From the cell containing the given text, extract its center point as (X, Y) coordinate. 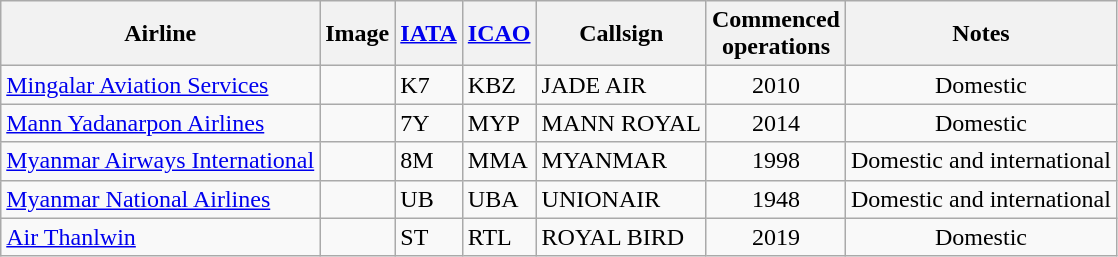
7Y (429, 123)
ST (429, 237)
MYANMAR (621, 161)
2019 (776, 237)
Mingalar Aviation Services (160, 85)
ICAO (499, 34)
2014 (776, 123)
1998 (776, 161)
8M (429, 161)
Notes (980, 34)
MYP (499, 123)
Callsign (621, 34)
K7 (429, 85)
UBA (499, 199)
UNIONAIR (621, 199)
UB (429, 199)
Myanmar National Airlines (160, 199)
Airline (160, 34)
2010 (776, 85)
Image (358, 34)
1948 (776, 199)
MMA (499, 161)
Commencedoperations (776, 34)
IATA (429, 34)
RTL (499, 237)
Air Thanlwin (160, 237)
Myanmar Airways International (160, 161)
KBZ (499, 85)
ROYAL BIRD (621, 237)
JADE AIR (621, 85)
Mann Yadanarpon Airlines (160, 123)
MANN ROYAL (621, 123)
